Return (X, Y) of the center of cell containing provided text 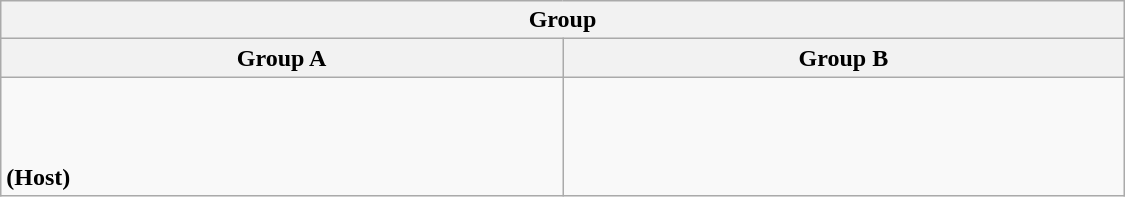
(Host) (282, 136)
Group A (282, 58)
Group B (843, 58)
Group (563, 20)
